Pinpoint the cell where the given text exists, returning its [X, Y] midpoint coordinate. 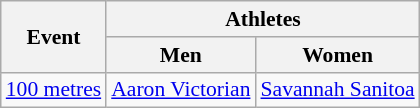
100 metres [54, 90]
Men [180, 55]
Event [54, 36]
Women [337, 55]
Aaron Victorian [180, 90]
Athletes [263, 19]
Savannah Sanitoa [337, 90]
